Extract the [x, y] coordinate from the center of the cell holding the provided text.  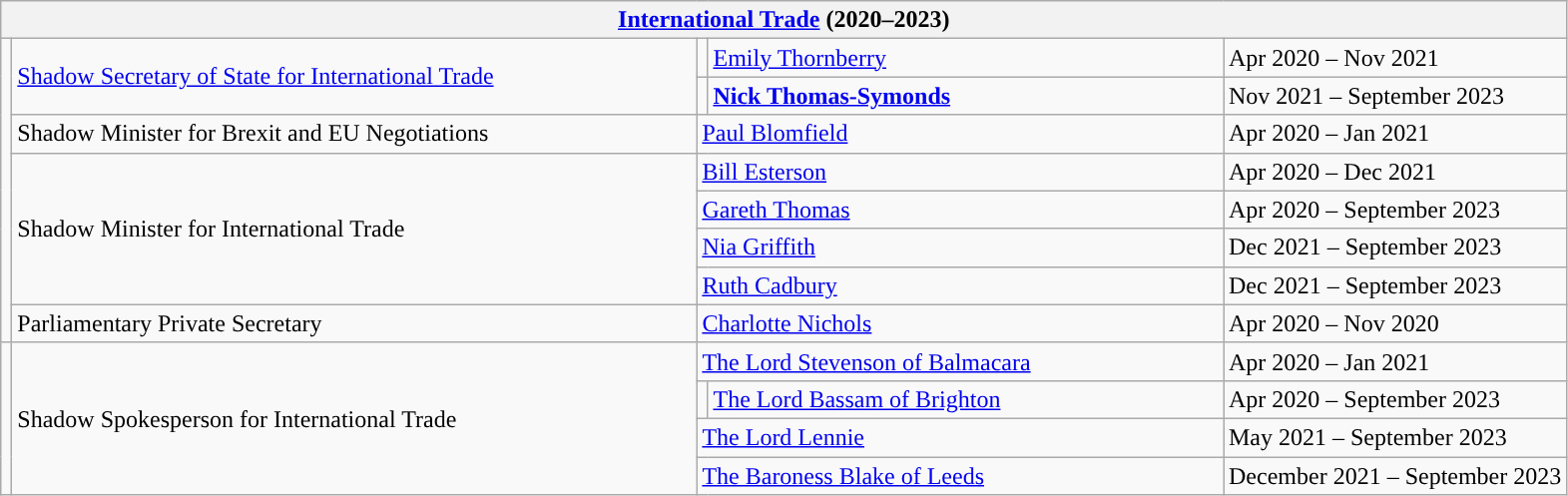
Paul Blomfield [960, 134]
Apr 2020 – Nov 2021 [1395, 58]
Ruth Cadbury [960, 285]
Shadow Minister for Brexit and EU Negotiations [354, 134]
Apr 2020 – Nov 2020 [1395, 323]
Apr 2020 – Dec 2021 [1395, 172]
Nia Griffith [960, 248]
The Lord Stevenson of Balmacara [960, 361]
Gareth Thomas [960, 210]
December 2021 – September 2023 [1395, 476]
Bill Esterson [960, 172]
The Lord Lennie [960, 437]
Shadow Spokesperson for International Trade [354, 418]
The Lord Bassam of Brighton [966, 399]
Nov 2021 – September 2023 [1395, 96]
Nick Thomas-Symonds [966, 96]
Charlotte Nichols [960, 323]
Shadow Secretary of State for International Trade [354, 77]
Parliamentary Private Secretary [354, 323]
The Baroness Blake of Leeds [960, 476]
Emily Thornberry [966, 58]
May 2021 – September 2023 [1395, 437]
Shadow Minister for International Trade [354, 229]
International Trade (2020–2023) [784, 20]
